For the text-containing cell, return its midpoint in (X, Y) coordinate format. 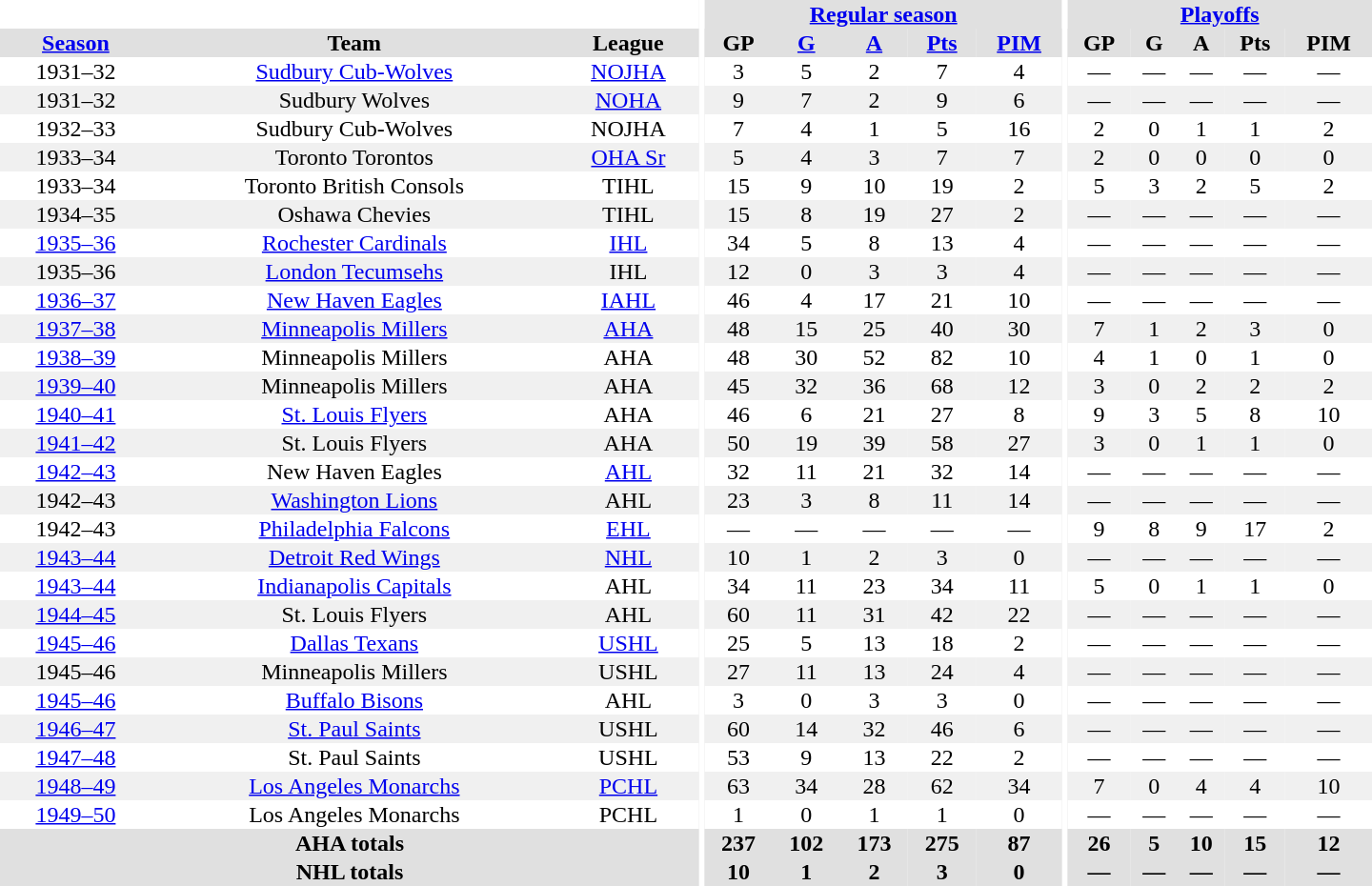
NHL totals (350, 872)
39 (875, 443)
1947–48 (76, 757)
62 (941, 786)
50 (737, 443)
42 (941, 614)
1939–40 (76, 386)
League (629, 43)
EHL (629, 529)
Oshawa Chevies (354, 214)
Dallas Texans (354, 643)
1948–49 (76, 786)
1941–42 (76, 443)
Playoffs (1220, 14)
1936–37 (76, 300)
63 (737, 786)
Washington Lions (354, 500)
36 (875, 386)
1940–41 (76, 414)
Indianapolis Capitals (354, 586)
1949–50 (76, 815)
1938–39 (76, 357)
52 (875, 357)
28 (875, 786)
AHA totals (350, 843)
58 (941, 443)
173 (875, 843)
Toronto British Consols (354, 186)
1932–33 (76, 129)
Rochester Cardinals (354, 243)
18 (941, 643)
NHL (629, 557)
OHA Sr (629, 157)
53 (737, 757)
1946–47 (76, 729)
1944–45 (76, 614)
45 (737, 386)
40 (941, 329)
24 (941, 672)
Team (354, 43)
16 (1019, 129)
1934–35 (76, 214)
Regular season (882, 14)
Detroit Red Wings (354, 557)
68 (941, 386)
Sudbury Wolves (354, 100)
London Tecumsehs (354, 272)
Toronto Torontos (354, 157)
87 (1019, 843)
NOHA (629, 100)
Buffalo Bisons (354, 700)
Season (76, 43)
1937–38 (76, 329)
102 (806, 843)
237 (737, 843)
82 (941, 357)
275 (941, 843)
31 (875, 614)
Philadelphia Falcons (354, 529)
IAHL (629, 300)
26 (1099, 843)
